Return (x, y) of the center of cell containing provided text 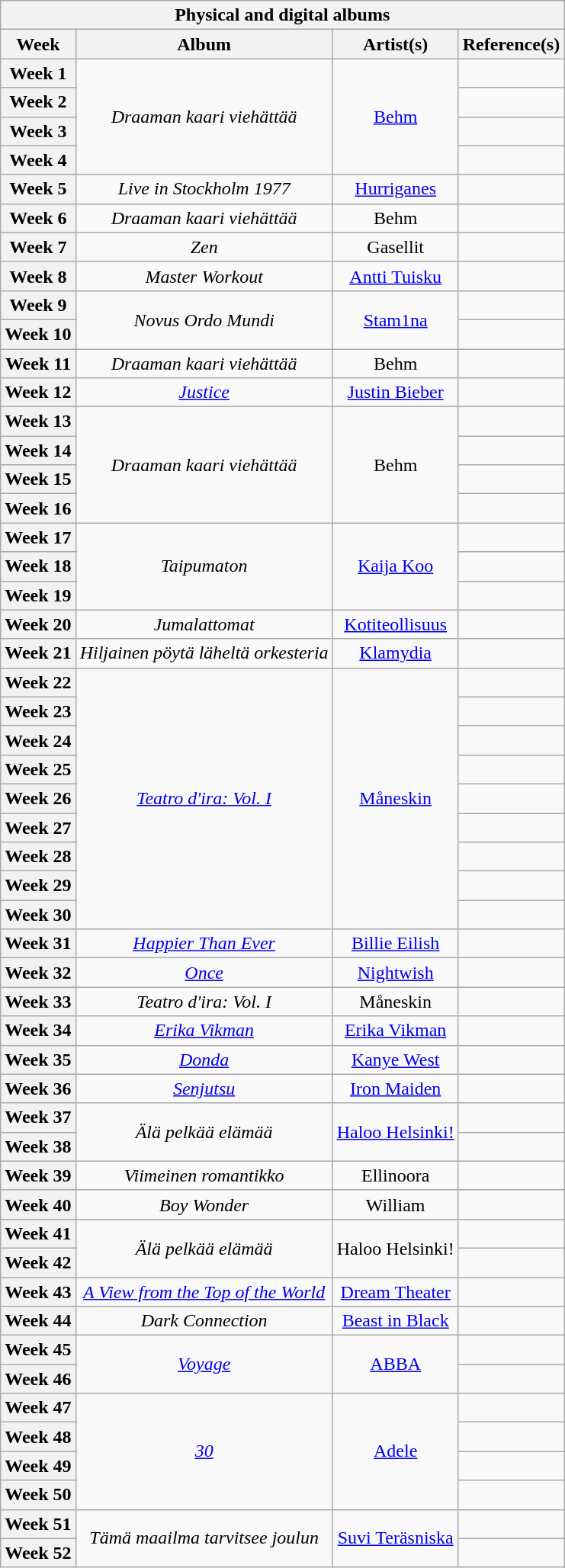
Week 7 (38, 247)
Week 45 (38, 1350)
Week 8 (38, 276)
Week 2 (38, 102)
Zen (204, 247)
Week 6 (38, 218)
Boy Wonder (204, 1204)
Suvi Teräsniska (395, 1538)
Week 24 (38, 740)
Week 16 (38, 508)
Week 35 (38, 1060)
Week 37 (38, 1117)
Kanye West (395, 1060)
Week 46 (38, 1379)
Week 10 (38, 334)
Week 49 (38, 1466)
Hurriganes (395, 189)
Week 11 (38, 364)
Week 43 (38, 1292)
Week 23 (38, 711)
Viimeinen romantikko (204, 1175)
Week 30 (38, 915)
Week 42 (38, 1262)
Week 36 (38, 1089)
Week 41 (38, 1233)
Donda (204, 1060)
A View from the Top of the World (204, 1292)
Week 52 (38, 1553)
Master Workout (204, 276)
Stam1na (395, 319)
Week 27 (38, 827)
Week 4 (38, 160)
Nightwish (395, 973)
Week 26 (38, 798)
Week 40 (38, 1204)
Week 38 (38, 1146)
Week 32 (38, 973)
Week 25 (38, 769)
Week 1 (38, 73)
Week 5 (38, 189)
Week 13 (38, 422)
Beast in Black (395, 1321)
Billie Eilish (395, 944)
Week 9 (38, 305)
Week 19 (38, 595)
30 (204, 1451)
Physical and digital albums (282, 15)
Adele (395, 1451)
Week 33 (38, 1002)
Week 29 (38, 886)
Week 50 (38, 1495)
Album (204, 44)
Week 21 (38, 653)
Week 14 (38, 451)
Week 48 (38, 1437)
Week 34 (38, 1031)
Dark Connection (204, 1321)
Justice (204, 393)
Week 31 (38, 944)
Gasellit (395, 247)
Once (204, 973)
Justin Bieber (395, 393)
Week (38, 44)
Happier Than Ever (204, 944)
Week 12 (38, 393)
Reference(s) (511, 44)
Ellinoora (395, 1175)
Week 44 (38, 1321)
Week 3 (38, 131)
Week 15 (38, 479)
Week 20 (38, 624)
Week 51 (38, 1524)
ABBA (395, 1364)
Week 28 (38, 857)
Week 18 (38, 566)
Week 17 (38, 537)
Novus Ordo Mundi (204, 319)
William (395, 1204)
Artist(s) (395, 44)
Live in Stockholm 1977 (204, 189)
Voyage (204, 1364)
Week 39 (38, 1175)
Kotiteollisuus (395, 624)
Hiljainen pöytä läheltä orkesteria (204, 653)
Iron Maiden (395, 1089)
Klamydia (395, 653)
Week 47 (38, 1408)
Kaija Koo (395, 566)
Antti Tuisku (395, 276)
Dream Theater (395, 1292)
Week 22 (38, 682)
Senjutsu (204, 1089)
Tämä maailma tarvitsee joulun (204, 1538)
Jumalattomat (204, 624)
Taipumaton (204, 566)
